Scan for the cell matching the given text and deliver its [X, Y] coordinate at center. 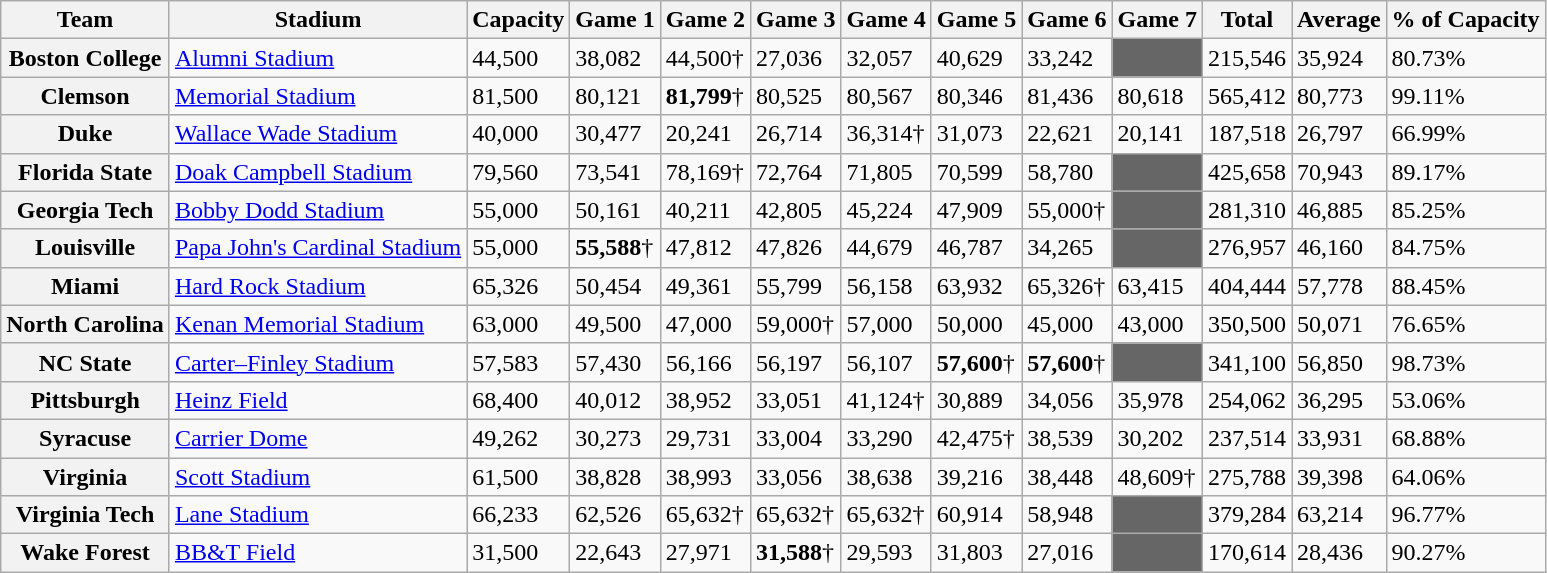
281,310 [1246, 210]
63,000 [518, 324]
33,004 [796, 438]
22,621 [1067, 134]
36,314† [886, 134]
32,057 [886, 58]
70,599 [976, 172]
33,931 [1340, 438]
73,541 [615, 172]
58,948 [1067, 515]
425,658 [1246, 172]
Game 1 [615, 20]
47,812 [705, 248]
64.06% [1466, 477]
39,398 [1340, 477]
Wallace Wade Stadium [318, 134]
63,214 [1340, 515]
276,957 [1246, 248]
Carrier Dome [318, 438]
Game 5 [976, 20]
56,158 [886, 286]
57,778 [1340, 286]
50,161 [615, 210]
98.73% [1466, 362]
35,924 [1340, 58]
28,436 [1340, 553]
30,889 [976, 400]
48,609† [1157, 477]
88.45% [1466, 286]
40,211 [705, 210]
44,679 [886, 248]
34,265 [1067, 248]
Wake Forest [86, 553]
379,284 [1246, 515]
57,000 [886, 324]
31,803 [976, 553]
49,262 [518, 438]
Alumni Stadium [318, 58]
Miami [86, 286]
Average [1340, 20]
63,415 [1157, 286]
170,614 [1246, 553]
76.65% [1466, 324]
Heinz Field [318, 400]
79,560 [518, 172]
31,588† [796, 553]
Doak Campbell Stadium [318, 172]
45,224 [886, 210]
55,799 [796, 286]
65,326 [518, 286]
70,943 [1340, 172]
35,978 [1157, 400]
36,295 [1340, 400]
33,051 [796, 400]
61,500 [518, 477]
56,197 [796, 362]
99.11% [1466, 96]
27,016 [1067, 553]
89.17% [1466, 172]
80,346 [976, 96]
Game 4 [886, 20]
44,500 [518, 58]
33,242 [1067, 58]
43,000 [1157, 324]
20,141 [1157, 134]
27,971 [705, 553]
27,036 [796, 58]
20,241 [705, 134]
39,216 [976, 477]
50,454 [615, 286]
38,828 [615, 477]
56,850 [1340, 362]
Game 6 [1067, 20]
38,952 [705, 400]
68,400 [518, 400]
60,914 [976, 515]
80,618 [1157, 96]
Game 2 [705, 20]
42,805 [796, 210]
30,202 [1157, 438]
29,593 [886, 553]
Carter–Finley Stadium [318, 362]
56,107 [886, 362]
57,430 [615, 362]
80,121 [615, 96]
40,012 [615, 400]
80.73% [1466, 58]
Game 7 [1157, 20]
Memorial Stadium [318, 96]
85.25% [1466, 210]
341,100 [1246, 362]
Louisville [86, 248]
Syracuse [86, 438]
66.99% [1466, 134]
31,073 [976, 134]
81,436 [1067, 96]
Virginia [86, 477]
38,539 [1067, 438]
40,000 [518, 134]
72,764 [796, 172]
50,000 [976, 324]
50,071 [1340, 324]
North Carolina [86, 324]
41,124† [886, 400]
53.06% [1466, 400]
33,290 [886, 438]
29,731 [705, 438]
57,583 [518, 362]
30,273 [615, 438]
Lane Stadium [318, 515]
% of Capacity [1466, 20]
59,000† [796, 324]
65,326† [1067, 286]
71,805 [886, 172]
BB&T Field [318, 553]
Kenan Memorial Stadium [318, 324]
49,361 [705, 286]
81,799† [705, 96]
38,082 [615, 58]
46,885 [1340, 210]
38,448 [1067, 477]
NC State [86, 362]
Stadium [318, 20]
45,000 [1067, 324]
Clemson [86, 96]
81,500 [518, 96]
44,500† [705, 58]
55,588† [615, 248]
31,500 [518, 553]
55,000† [1067, 210]
26,797 [1340, 134]
404,444 [1246, 286]
Bobby Dodd Stadium [318, 210]
58,780 [1067, 172]
42,475† [976, 438]
46,787 [976, 248]
62,526 [615, 515]
26,714 [796, 134]
38,638 [886, 477]
Hard Rock Stadium [318, 286]
34,056 [1067, 400]
565,412 [1246, 96]
80,567 [886, 96]
46,160 [1340, 248]
Game 3 [796, 20]
40,629 [976, 58]
254,062 [1246, 400]
Team [86, 20]
Total [1246, 20]
Florida State [86, 172]
187,518 [1246, 134]
47,909 [976, 210]
Virginia Tech [86, 515]
Papa John's Cardinal Stadium [318, 248]
90.27% [1466, 553]
275,788 [1246, 477]
68.88% [1466, 438]
Pittsburgh [86, 400]
215,546 [1246, 58]
237,514 [1246, 438]
96.77% [1466, 515]
Boston College [86, 58]
66,233 [518, 515]
80,525 [796, 96]
49,500 [615, 324]
56,166 [705, 362]
78,169† [705, 172]
80,773 [1340, 96]
Georgia Tech [86, 210]
Duke [86, 134]
Scott Stadium [318, 477]
350,500 [1246, 324]
Capacity [518, 20]
84.75% [1466, 248]
33,056 [796, 477]
38,993 [705, 477]
30,477 [615, 134]
47,000 [705, 324]
47,826 [796, 248]
63,932 [976, 286]
22,643 [615, 553]
